Search for the cell housing the specified text and yield its [X, Y] center coordinate. 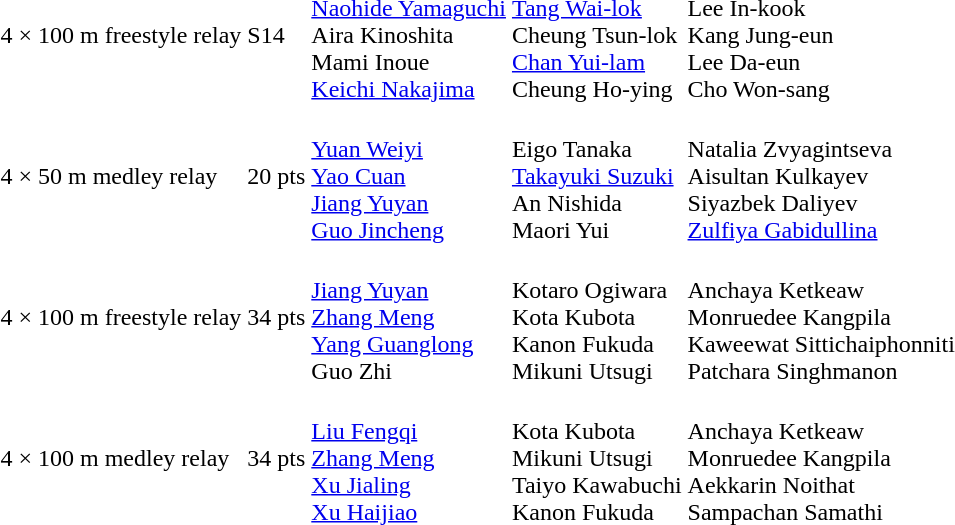
34 pts [276, 317]
Kotaro OgiwaraKota KubotaKanon FukudaMikuni Utsugi [596, 317]
Eigo TanakaTakayuki SuzukiAn NishidaMaori Yui [596, 176]
Jiang YuyanZhang MengYang GuanglongGuo Zhi [409, 317]
20 pts [276, 176]
Yuan WeiyiYao CuanJiang YuyanGuo Jincheng [409, 176]
